Return the [X, Y] coordinate for the center point of the cell that contains the specified text.  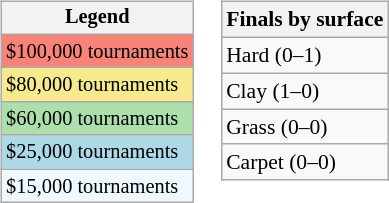
$60,000 tournaments [97, 119]
$100,000 tournaments [97, 51]
$25,000 tournaments [97, 152]
Finals by surface [304, 20]
Clay (1–0) [304, 91]
$80,000 tournaments [97, 85]
Grass (0–0) [304, 127]
$15,000 tournaments [97, 186]
Carpet (0–0) [304, 162]
Hard (0–1) [304, 55]
Legend [97, 18]
